Locate the cell with the specified text and output its (X, Y) center coordinate. 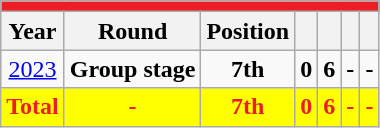
Round (132, 31)
2023 (33, 69)
Group stage (132, 69)
Position (248, 31)
Total (33, 107)
Year (33, 31)
